Locate the cell with the specified text and output its [X, Y] center coordinate. 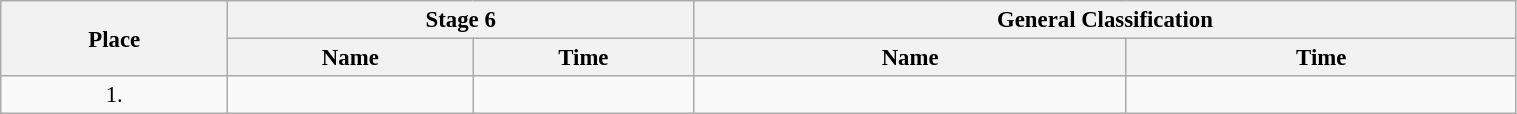
Place [114, 38]
1. [114, 95]
General Classification [1105, 20]
Stage 6 [461, 20]
